From the cell containing the given text, extract its center point as [X, Y] coordinate. 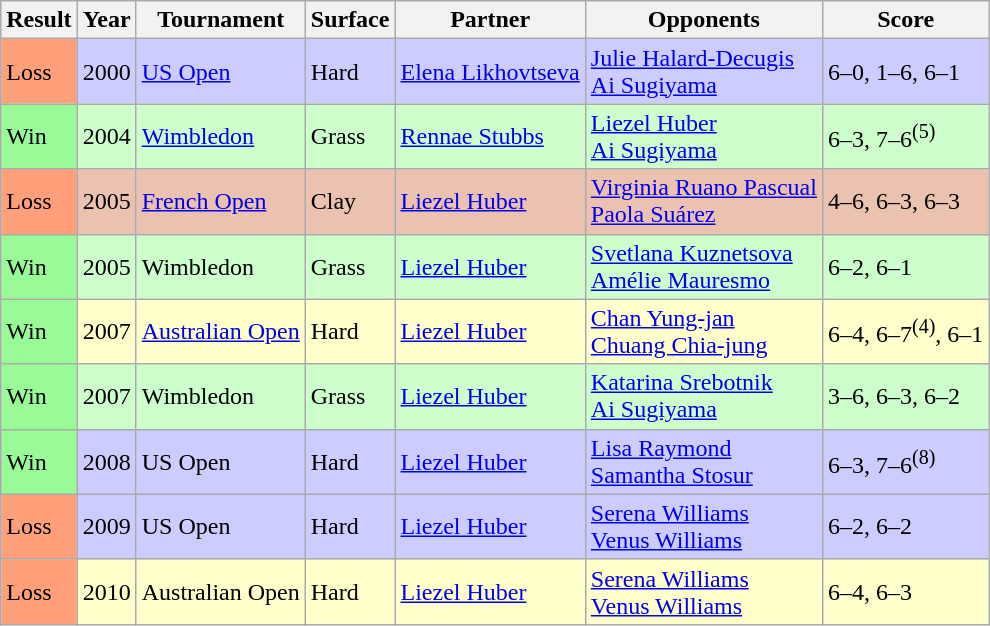
Lisa Raymond Samantha Stosur [704, 462]
Chan Yung-jan Chuang Chia-jung [704, 332]
French Open [220, 202]
3–6, 6–3, 6–2 [905, 396]
Tournament [220, 20]
Katarina Srebotnik Ai Sugiyama [704, 396]
Clay [350, 202]
Julie Halard-Decugis Ai Sugiyama [704, 72]
Surface [350, 20]
2010 [106, 592]
Elena Likhovtseva [490, 72]
Opponents [704, 20]
6–2, 6–2 [905, 526]
Svetlana Kuznetsova Amélie Mauresmo [704, 266]
6–0, 1–6, 6–1 [905, 72]
6–4, 6–3 [905, 592]
Virginia Ruano Pascual Paola Suárez [704, 202]
4–6, 6–3, 6–3 [905, 202]
6–2, 6–1 [905, 266]
2008 [106, 462]
Year [106, 20]
Partner [490, 20]
Score [905, 20]
Liezel Huber Ai Sugiyama [704, 136]
6–4, 6–7(4), 6–1 [905, 332]
2000 [106, 72]
2004 [106, 136]
6–3, 7–6(8) [905, 462]
Rennae Stubbs [490, 136]
6–3, 7–6(5) [905, 136]
2009 [106, 526]
Result [39, 20]
